Identify which cell holds the provided text, then report its (x, y) central coordinate. 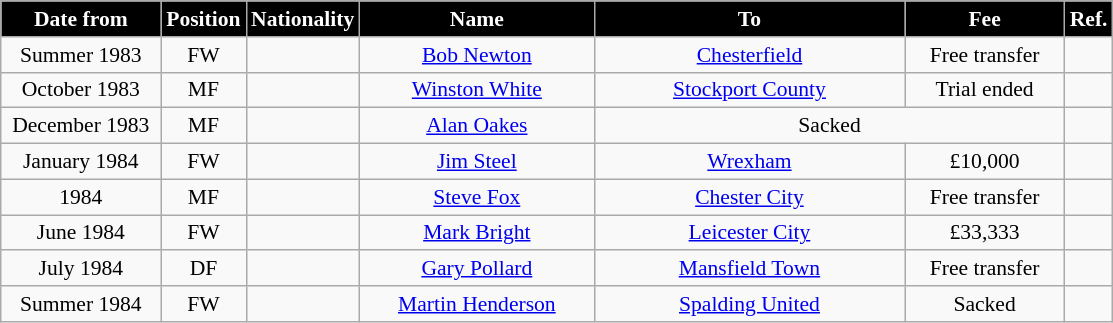
To (749, 19)
£10,000 (985, 162)
Winston White (476, 90)
Date from (81, 19)
DF (204, 269)
Jim Steel (476, 162)
1984 (81, 197)
June 1984 (81, 233)
Mark Bright (476, 233)
Stockport County (749, 90)
Trial ended (985, 90)
Chesterfield (749, 55)
Summer 1983 (81, 55)
Fee (985, 19)
Gary Pollard (476, 269)
October 1983 (81, 90)
Position (204, 19)
Ref. (1089, 19)
Martin Henderson (476, 304)
Mansfield Town (749, 269)
Chester City (749, 197)
Bob Newton (476, 55)
July 1984 (81, 269)
Name (476, 19)
Steve Fox (476, 197)
Nationality (302, 19)
Wrexham (749, 162)
January 1984 (81, 162)
Alan Oakes (476, 126)
December 1983 (81, 126)
Spalding United (749, 304)
Leicester City (749, 233)
£33,333 (985, 233)
Summer 1984 (81, 304)
